Extract the [X, Y] coordinate from the center of the cell holding the provided text.  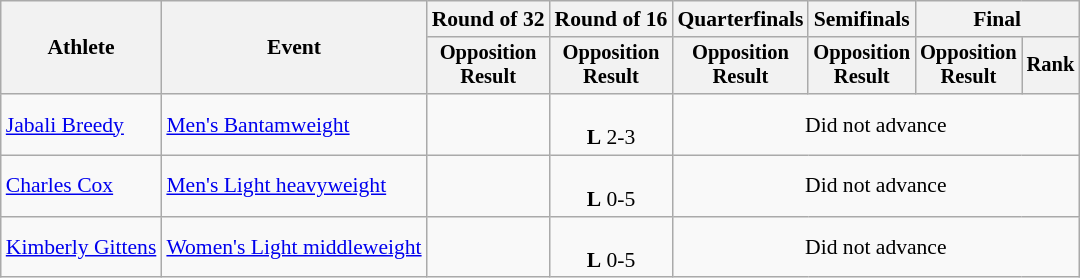
Kimberly Gittens [82, 248]
Semifinals [862, 19]
Charles Cox [82, 186]
Round of 32 [488, 19]
Quarterfinals [740, 19]
Athlete [82, 48]
Rank [1051, 66]
Jabali Breedy [82, 124]
Men's Bantamweight [294, 124]
Women's Light middleweight [294, 248]
Men's Light heavyweight [294, 186]
Round of 16 [612, 19]
L 2-3 [612, 124]
Event [294, 48]
Final [997, 19]
